Provide the (x, y) coordinate of the cell's center where the given text is located.  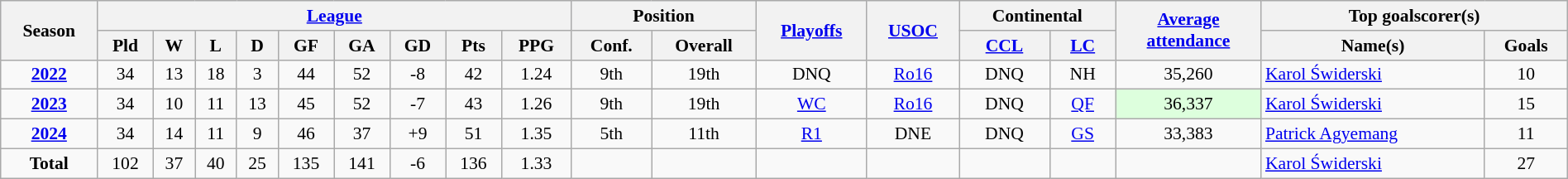
-7 (417, 104)
1.35 (536, 134)
GD (417, 46)
GS (1083, 134)
1.24 (536, 75)
135 (306, 163)
-8 (417, 75)
WC (811, 104)
136 (473, 163)
43 (473, 104)
33,383 (1188, 134)
102 (126, 163)
11th (704, 134)
League (334, 16)
QF (1083, 104)
46 (306, 134)
9 (257, 134)
GF (306, 46)
-6 (417, 163)
Name(s) (1373, 46)
45 (306, 104)
51 (473, 134)
Goals (1526, 46)
141 (362, 163)
2022 (50, 75)
1.26 (536, 104)
DNE (913, 134)
Position (663, 16)
D (257, 46)
2023 (50, 104)
CCL (1005, 46)
36,337 (1188, 104)
W (174, 46)
R1 (811, 134)
PPG (536, 46)
40 (216, 163)
1.33 (536, 163)
5th (612, 134)
LC (1083, 46)
35,260 (1188, 75)
3 (257, 75)
18 (216, 75)
Total (50, 163)
14 (174, 134)
USOC (913, 30)
NH (1083, 75)
15 (1526, 104)
Top goalscorer(s) (1414, 16)
Patrick Agyemang (1373, 134)
Averageattendance (1188, 30)
Season (50, 30)
GA (362, 46)
25 (257, 163)
Conf. (612, 46)
2024 (50, 134)
44 (306, 75)
L (216, 46)
27 (1526, 163)
42 (473, 75)
Overall (704, 46)
+9 (417, 134)
Continental (1037, 16)
Pld (126, 46)
Pts (473, 46)
Playoffs (811, 30)
